Identify which cell holds the provided text, then report its (x, y) central coordinate. 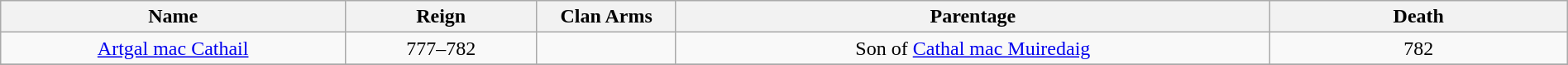
777–782 (442, 48)
Artgal mac Cathail (174, 48)
Reign (442, 17)
Son of Cathal mac Muiredaig (973, 48)
Clan Arms (607, 17)
Name (174, 17)
Parentage (973, 17)
Death (1418, 17)
782 (1418, 48)
